Pinpoint the cell where the given text exists, returning its (x, y) midpoint coordinate. 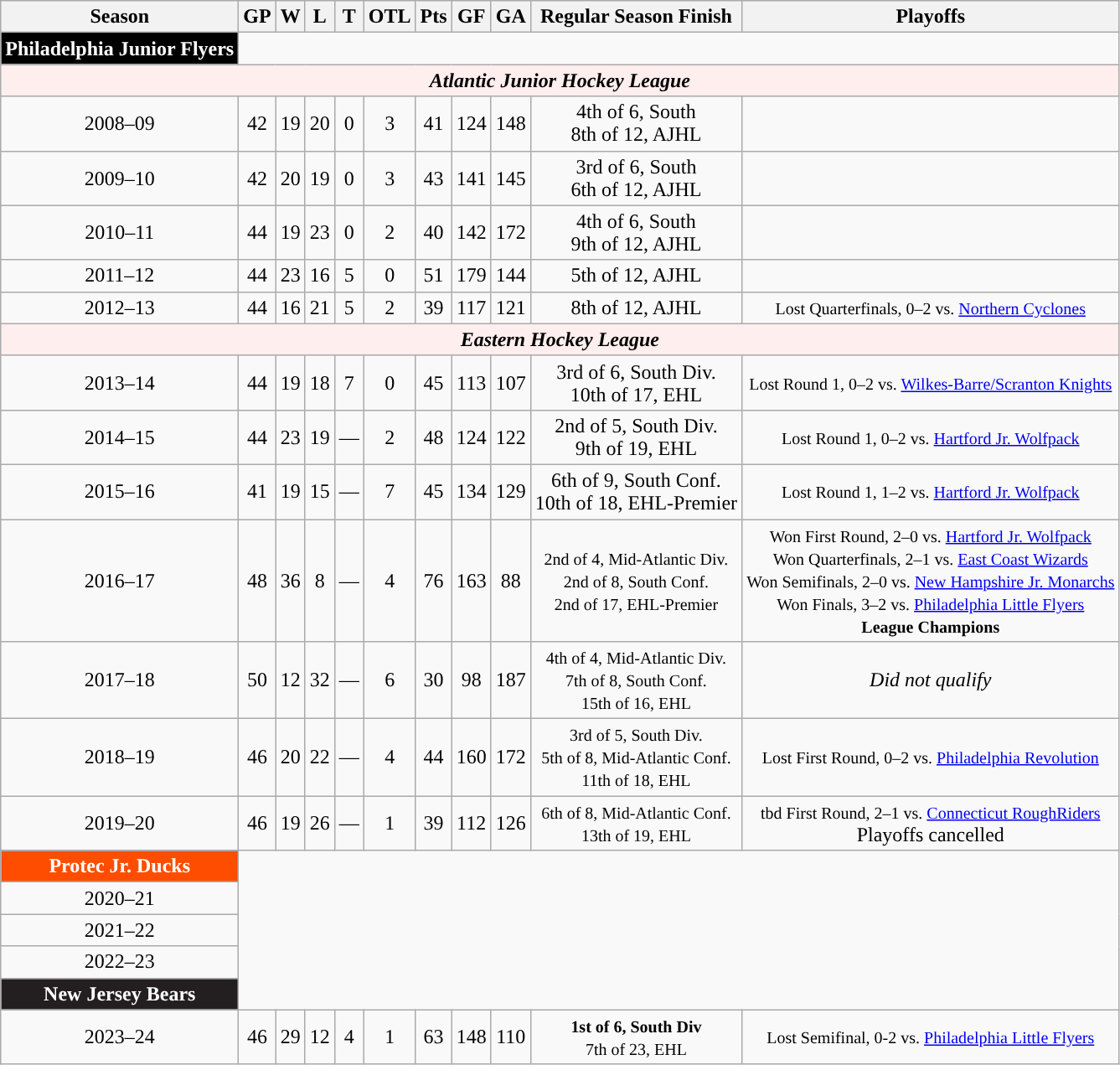
36 (290, 581)
2014–15 (120, 437)
3rd of 6, South Div.10th of 17, EHL (636, 382)
40 (434, 233)
Lost Semifinal, 0-2 vs. Philadelphia Little Flyers (931, 1037)
141 (471, 178)
Regular Season Finish (636, 17)
18 (320, 382)
76 (434, 581)
2023–24 (120, 1037)
187 (511, 680)
GP (257, 17)
98 (471, 680)
2011–12 (120, 276)
30 (434, 680)
8 (320, 581)
144 (511, 276)
142 (471, 233)
126 (511, 823)
32 (320, 680)
Philadelphia Junior Flyers (120, 49)
3rd of 6, South6th of 12, AJHL (636, 178)
6th of 9, South Conf.10th of 18, EHL-Premier (636, 491)
179 (471, 276)
Eastern Hockey League (560, 339)
2017–18 (120, 680)
8th of 12, AJHL (636, 308)
134 (471, 491)
2nd of 5, South Div.9th of 19, EHL (636, 437)
Lost Round 1, 0–2 vs. Wilkes-Barre/Scranton Knights (931, 382)
Lost Round 1, 1–2 vs. Hartford Jr. Wolfpack (931, 491)
Season (120, 17)
Lost Quarterfinals, 0–2 vs. Northern Cyclones (931, 308)
121 (511, 308)
New Jersey Bears (120, 994)
2008–09 (120, 124)
GF (471, 17)
4th of 6, South9th of 12, AJHL (636, 233)
Playoffs (931, 17)
117 (471, 308)
4th of 6, South8th of 12, AJHL (636, 124)
2013–14 (120, 382)
2009–10 (120, 178)
21 (320, 308)
112 (471, 823)
Lost First Round, 0–2 vs. Philadelphia Revolution (931, 757)
26 (320, 823)
88 (511, 581)
22 (320, 757)
2018–19 (120, 757)
Did not qualify (931, 680)
Pts (434, 17)
Atlantic Junior Hockey League (560, 80)
145 (511, 178)
tbd First Round, 2–1 vs. Connecticut RoughRidersPlayoffs cancelled (931, 823)
2010–11 (120, 233)
3rd of 5, South Div.5th of 8, Mid-Atlantic Conf.11th of 18, EHL (636, 757)
2021–22 (120, 930)
Lost Round 1, 0–2 vs. Hartford Jr. Wolfpack (931, 437)
15 (320, 491)
63 (434, 1037)
OTL (390, 17)
51 (434, 276)
6 (390, 680)
107 (511, 382)
L (320, 17)
2019–20 (120, 823)
4th of 4, Mid-Atlantic Div.7th of 8, South Conf.15th of 16, EHL (636, 680)
Protec Jr. Ducks (120, 866)
50 (257, 680)
163 (471, 581)
2nd of 4, Mid-Atlantic Div.2nd of 8, South Conf.2nd of 17, EHL-Premier (636, 581)
6th of 8, Mid-Atlantic Conf.13th of 19, EHL (636, 823)
5th of 12, AJHL (636, 276)
110 (511, 1037)
29 (290, 1037)
129 (511, 491)
2020–21 (120, 898)
1st of 6, South Div7th of 23, EHL (636, 1037)
113 (471, 382)
122 (511, 437)
2016–17 (120, 581)
GA (511, 17)
T (348, 17)
W (290, 17)
2012–13 (120, 308)
160 (471, 757)
2015–16 (120, 491)
2022–23 (120, 962)
43 (434, 178)
